Output the [X, Y] coordinate of the center of the cell containing the given text.  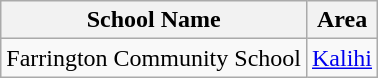
Farrington Community School [154, 58]
Area [342, 20]
School Name [154, 20]
Kalihi [342, 58]
